Provide the [x, y] coordinate of the cell's center where the given text is located.  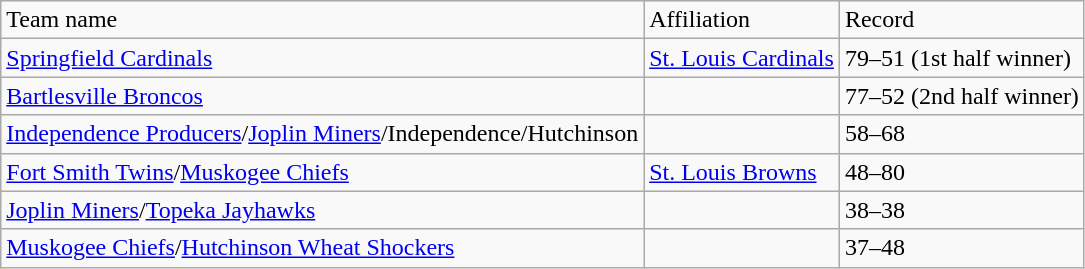
38–38 [962, 210]
58–68 [962, 134]
Team name [322, 20]
Joplin Miners/Topeka Jayhawks [322, 210]
37–48 [962, 248]
Fort Smith Twins/Muskogee Chiefs [322, 172]
77–52 (2nd half winner) [962, 96]
Springfield Cardinals [322, 58]
Record [962, 20]
Affiliation [742, 20]
Independence Producers/Joplin Miners/Independence/Hutchinson [322, 134]
St. Louis Cardinals [742, 58]
79–51 (1st half winner) [962, 58]
Bartlesville Broncos [322, 96]
Muskogee Chiefs/Hutchinson Wheat Shockers [322, 248]
St. Louis Browns [742, 172]
48–80 [962, 172]
